Find where the given text appears and provide that cell's center as [X, Y] coordinate. 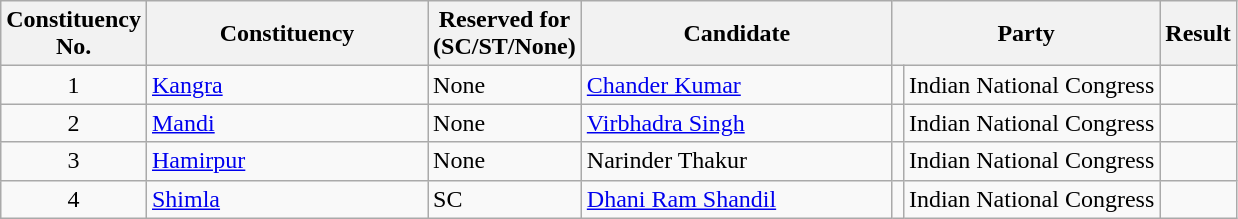
Result [1198, 34]
1 [74, 85]
Chander Kumar [736, 85]
Constituency No. [74, 34]
Virbhadra Singh [736, 123]
Hamirpur [286, 161]
Candidate [736, 34]
2 [74, 123]
SC [505, 199]
Reserved for(SC/ST/None) [505, 34]
Narinder Thakur [736, 161]
Kangra [286, 85]
Shimla [286, 199]
Party [1026, 34]
Mandi [286, 123]
Dhani Ram Shandil [736, 199]
3 [74, 161]
Constituency [286, 34]
4 [74, 199]
